Provide the [x, y] coordinate of the cell's center where the given text is located.  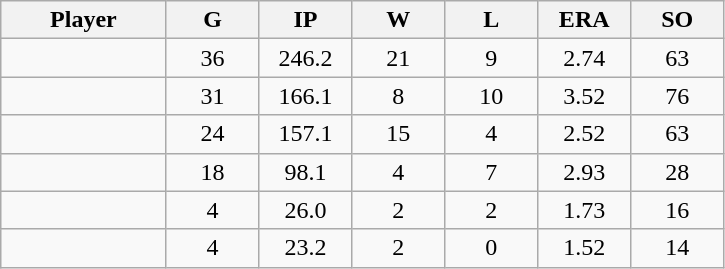
1.73 [584, 210]
2.74 [584, 58]
G [212, 20]
16 [678, 210]
157.1 [306, 134]
98.1 [306, 172]
IP [306, 20]
0 [492, 248]
31 [212, 96]
166.1 [306, 96]
9 [492, 58]
76 [678, 96]
28 [678, 172]
ERA [584, 20]
2.52 [584, 134]
14 [678, 248]
24 [212, 134]
3.52 [584, 96]
Player [84, 20]
21 [398, 58]
L [492, 20]
W [398, 20]
23.2 [306, 248]
2.93 [584, 172]
7 [492, 172]
10 [492, 96]
8 [398, 96]
18 [212, 172]
246.2 [306, 58]
26.0 [306, 210]
15 [398, 134]
36 [212, 58]
SO [678, 20]
1.52 [584, 248]
